Identify which cell holds the provided text, then report its [X, Y] central coordinate. 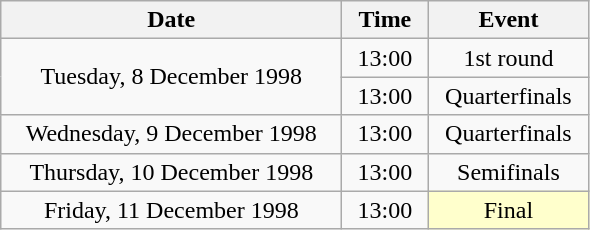
Event [508, 20]
Friday, 11 December 1998 [172, 210]
Final [508, 210]
Date [172, 20]
Semifinals [508, 172]
1st round [508, 58]
Time [385, 20]
Wednesday, 9 December 1998 [172, 134]
Tuesday, 8 December 1998 [172, 77]
Thursday, 10 December 1998 [172, 172]
